Extract the (X, Y) coordinate from the center of the cell holding the provided text.  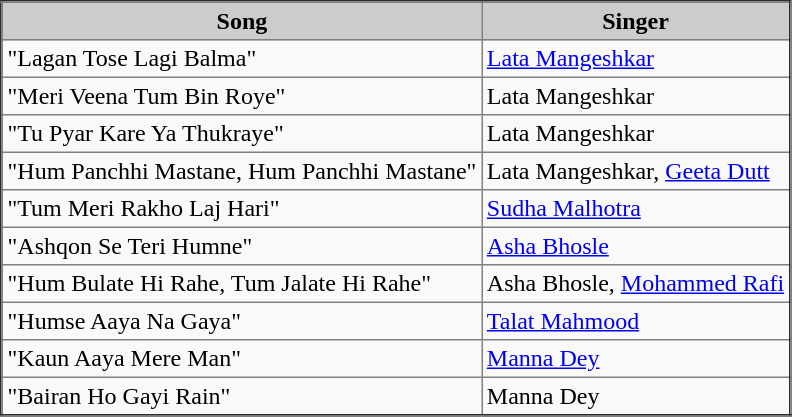
"Tu Pyar Kare Ya Thukraye" (242, 134)
"Hum Bulate Hi Rahe, Tum Jalate Hi Rahe" (242, 284)
Singer (636, 21)
"Tum Meri Rakho Laj Hari" (242, 209)
Asha Bhosle, Mohammed Rafi (636, 284)
"Humse Aaya Na Gaya" (242, 321)
"Bairan Ho Gayi Rain" (242, 396)
"Meri Veena Tum Bin Roye" (242, 96)
Lata Mangeshkar, Geeta Dutt (636, 171)
Asha Bhosle (636, 246)
"Kaun Aaya Mere Man" (242, 359)
"Ashqon Se Teri Humne" (242, 246)
Talat Mahmood (636, 321)
"Lagan Tose Lagi Balma" (242, 59)
Song (242, 21)
"Hum Panchhi Mastane, Hum Panchhi Mastane" (242, 171)
Sudha Malhotra (636, 209)
